From the cell containing the given text, extract its center point as [x, y] coordinate. 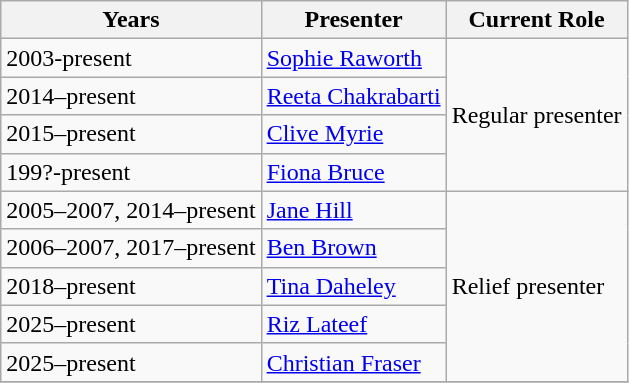
Clive Myrie [354, 134]
Riz Lateef [354, 324]
Reeta Chakrabarti [354, 96]
Tina Daheley [354, 286]
Regular presenter [536, 115]
2014–present [131, 96]
2003-present [131, 58]
Jane Hill [354, 210]
Ben Brown [354, 248]
199?-present [131, 172]
2006–2007, 2017–present [131, 248]
2005–2007, 2014–present [131, 210]
2015–present [131, 134]
2018–present [131, 286]
Christian Fraser [354, 362]
Years [131, 20]
Sophie Raworth [354, 58]
Fiona Bruce [354, 172]
Presenter [354, 20]
Relief presenter [536, 286]
Current Role [536, 20]
